For the text-containing cell, return its midpoint in [X, Y] coordinate format. 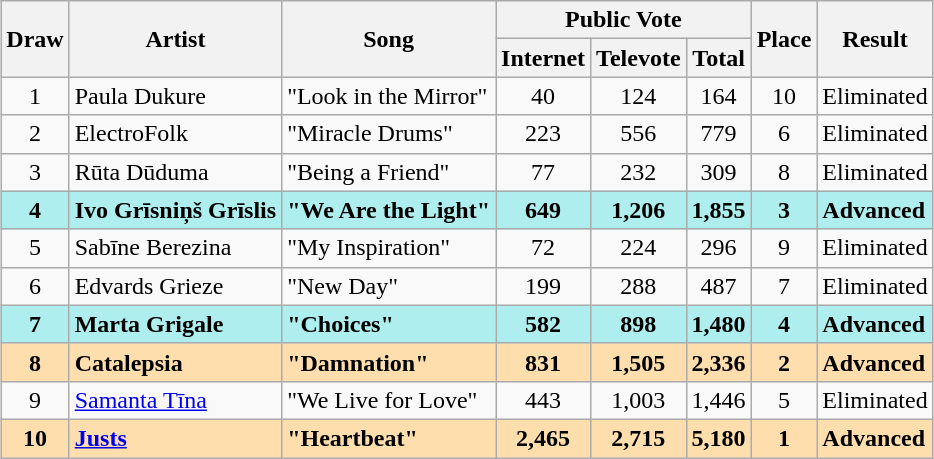
Paula Dukure [175, 96]
Place [784, 39]
556 [638, 134]
487 [718, 286]
ElectroFolk [175, 134]
Televote [638, 58]
309 [718, 172]
1,446 [718, 400]
124 [638, 96]
Justs [175, 438]
Public Vote [624, 20]
Rūta Dūduma [175, 172]
2,715 [638, 438]
77 [544, 172]
40 [544, 96]
443 [544, 400]
Artist [175, 39]
"My Inspiration" [389, 248]
"New Day" [389, 286]
1,003 [638, 400]
224 [638, 248]
223 [544, 134]
"Choices" [389, 324]
779 [718, 134]
1,505 [638, 362]
164 [718, 96]
"We Live for Love" [389, 400]
Song [389, 39]
"We Are the Light" [389, 210]
2,336 [718, 362]
Internet [544, 58]
Catalepsia [175, 362]
Samanta Tīna [175, 400]
232 [638, 172]
"Damnation" [389, 362]
Draw [35, 39]
Result [875, 39]
"Heartbeat" [389, 438]
"Being a Friend" [389, 172]
72 [544, 248]
296 [718, 248]
898 [638, 324]
Ivo Grīsniņš Grīslis [175, 210]
582 [544, 324]
199 [544, 286]
2,465 [544, 438]
288 [638, 286]
"Look in the Mirror" [389, 96]
649 [544, 210]
1,855 [718, 210]
Total [718, 58]
831 [544, 362]
"Miracle Drums" [389, 134]
Marta Grigale [175, 324]
1,480 [718, 324]
1,206 [638, 210]
5,180 [718, 438]
Sabīne Berezina [175, 248]
Edvards Grieze [175, 286]
